Capture the cell that displays the provided text and extract its [x, y] central coordinate. 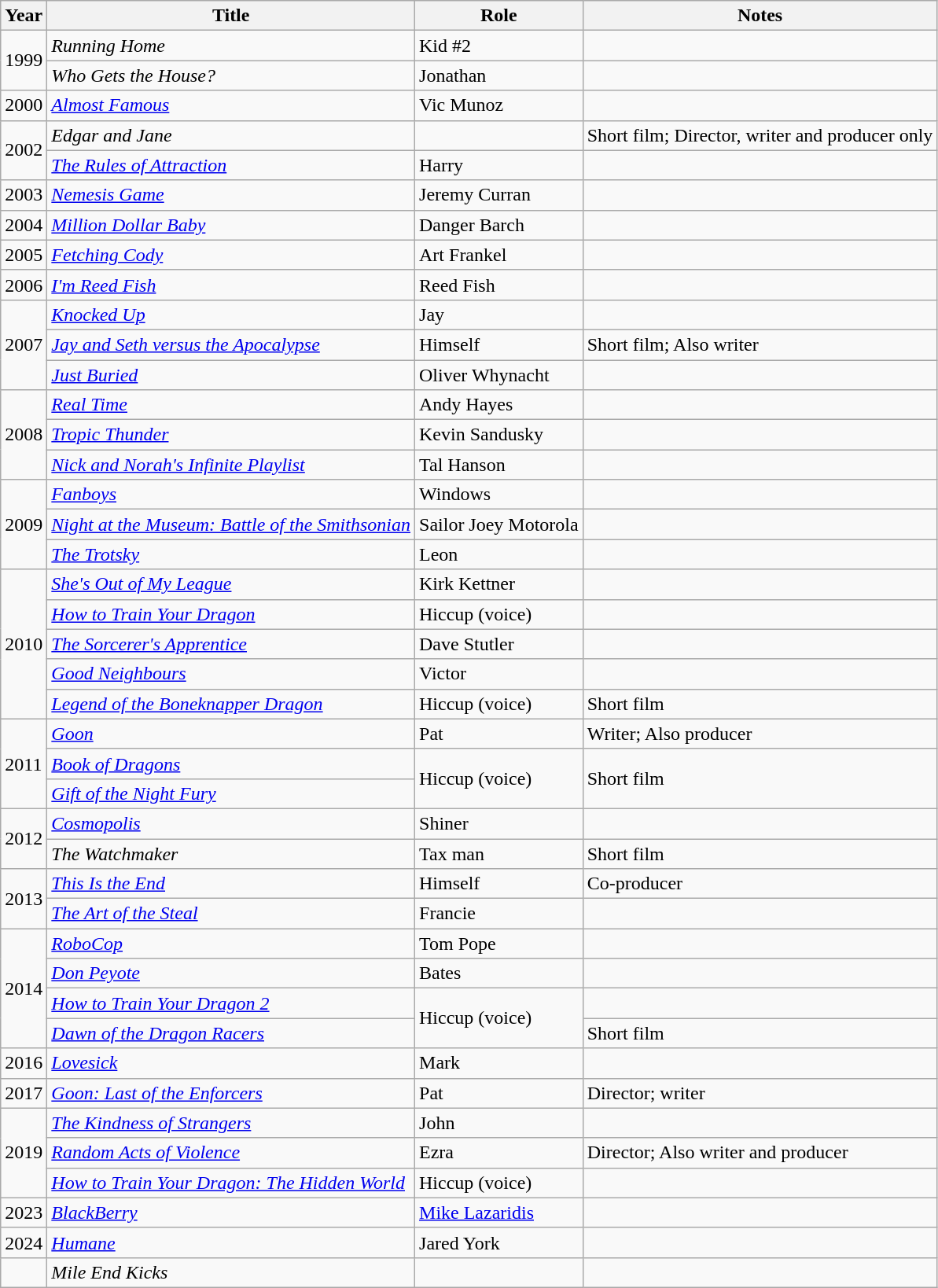
2010 [24, 644]
Lovesick [231, 1063]
2006 [24, 285]
Sailor Joey Motorola [499, 524]
Jay and Seth versus the Apocalypse [231, 344]
Bates [499, 973]
The Watchmaker [231, 853]
The Sorcerer's Apprentice [231, 644]
Kid #2 [499, 46]
Dawn of the Dragon Racers [231, 1033]
Night at the Museum: Battle of the Smithsonian [231, 524]
Windows [499, 495]
Real Time [231, 405]
Nemesis Game [231, 195]
Jonathan [499, 75]
The Trotsky [231, 554]
Fanboys [231, 495]
Nick and Norah's Infinite Playlist [231, 465]
2004 [24, 225]
Writer; Also producer [760, 734]
Book of Dragons [231, 764]
2023 [24, 1213]
Mark [499, 1063]
Danger Barch [499, 225]
2002 [24, 150]
Harry [499, 165]
Legend of the Boneknapper Dragon [231, 704]
John [499, 1123]
2003 [24, 195]
Mike Lazaridis [499, 1213]
Jeremy Curran [499, 195]
Role [499, 16]
Director; Also writer and producer [760, 1153]
Just Buried [231, 375]
Ezra [499, 1153]
Almost Famous [231, 105]
Vic Munoz [499, 105]
I'm Reed Fish [231, 285]
Who Gets the House? [231, 75]
Knocked Up [231, 315]
How to Train Your Dragon [231, 614]
Dave Stutler [499, 644]
Andy Hayes [499, 405]
Reed Fish [499, 285]
She's Out of My League [231, 584]
Director; writer [760, 1093]
RoboCop [231, 944]
Tom Pope [499, 944]
Short film; Director, writer and producer only [760, 135]
Mile End Kicks [231, 1272]
2005 [24, 255]
2013 [24, 899]
Million Dollar Baby [231, 225]
2000 [24, 105]
Edgar and Jane [231, 135]
Tax man [499, 853]
2016 [24, 1063]
Victor [499, 674]
2008 [24, 435]
Francie [499, 914]
Jay [499, 315]
Oliver Whynacht [499, 375]
Good Neighbours [231, 674]
Year [24, 16]
How to Train Your Dragon: The Hidden World [231, 1183]
Don Peyote [231, 973]
1999 [24, 61]
Tal Hanson [499, 465]
2019 [24, 1153]
The Art of the Steal [231, 914]
Cosmopolis [231, 823]
2014 [24, 988]
2012 [24, 838]
How to Train Your Dragon 2 [231, 1003]
Gift of the Night Fury [231, 793]
2009 [24, 524]
Humane [231, 1242]
Kirk Kettner [499, 584]
2017 [24, 1093]
Leon [499, 554]
Running Home [231, 46]
Goon: Last of the Enforcers [231, 1093]
Notes [760, 16]
Tropic Thunder [231, 435]
The Kindness of Strangers [231, 1123]
Co-producer [760, 884]
Title [231, 16]
The Rules of Attraction [231, 165]
2011 [24, 764]
2007 [24, 344]
Kevin Sandusky [499, 435]
BlackBerry [231, 1213]
Goon [231, 734]
Jared York [499, 1242]
Short film; Also writer [760, 344]
2024 [24, 1242]
Fetching Cody [231, 255]
Shiner [499, 823]
Random Acts of Violence [231, 1153]
Art Frankel [499, 255]
This Is the End [231, 884]
